Scan for the cell matching the given text and deliver its (x, y) coordinate at center. 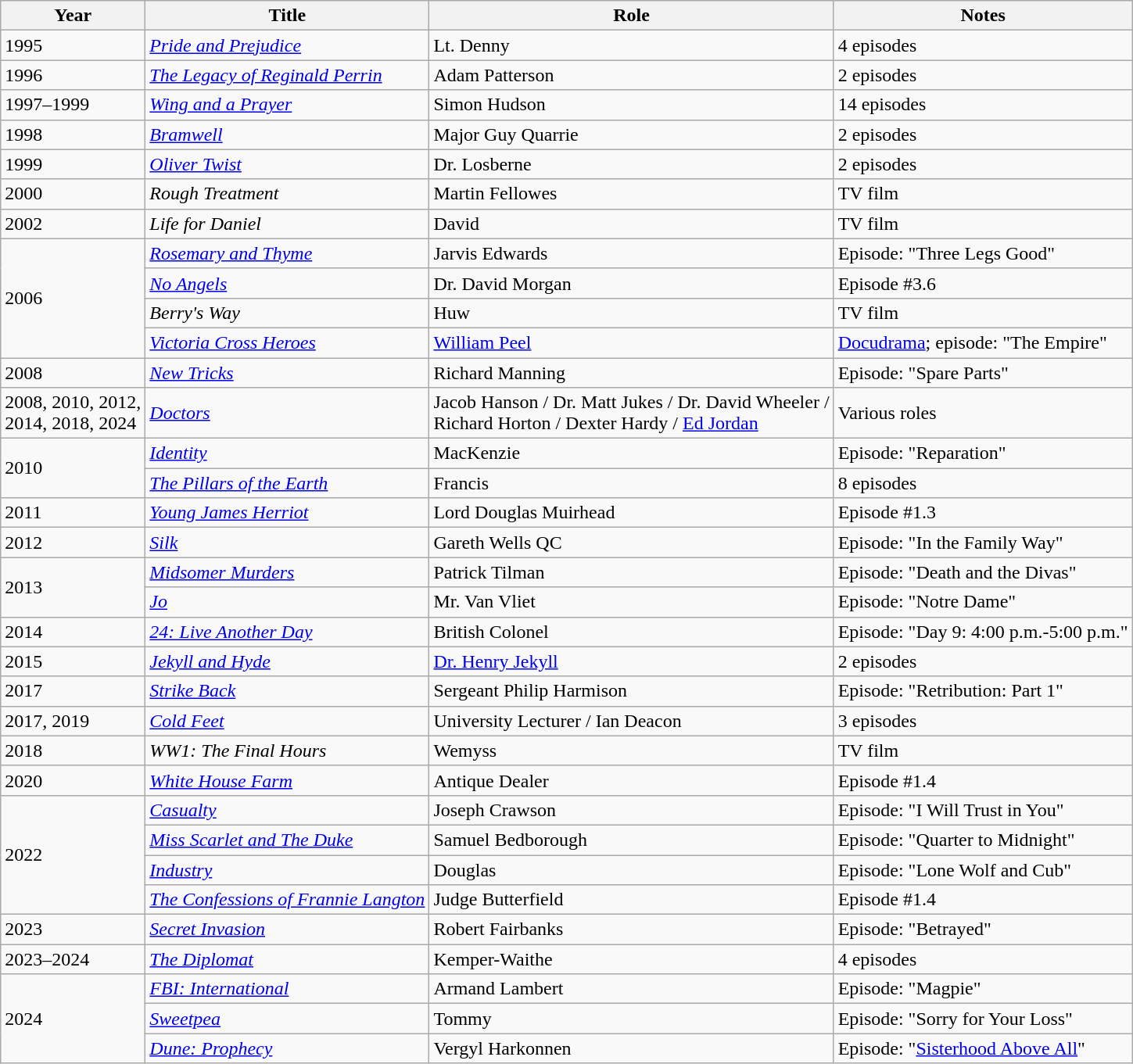
Vergyl Harkonnen (632, 1048)
Sergeant Philip Harmison (632, 691)
William Peel (632, 342)
Robert Fairbanks (632, 930)
Martin Fellowes (632, 194)
Episode: "Day 9: 4:00 p.m.-5:00 p.m." (983, 632)
2011 (74, 513)
Silk (288, 543)
Role (632, 16)
Episode: "Three Legs Good" (983, 253)
Industry (288, 870)
Jarvis Edwards (632, 253)
MacKenzie (632, 453)
2013 (74, 587)
2023–2024 (74, 959)
Strike Back (288, 691)
2017 (74, 691)
Major Guy Quarrie (632, 134)
Victoria Cross Heroes (288, 342)
Pride and Prejudice (288, 45)
Episode #1.3 (983, 513)
Episode: "Reparation" (983, 453)
The Legacy of Reginald Perrin (288, 75)
2000 (74, 194)
8 episodes (983, 483)
Dr. Losberne (632, 164)
14 episodes (983, 105)
Oliver Twist (288, 164)
The Pillars of the Earth (288, 483)
New Tricks (288, 373)
Miss Scarlet and The Duke (288, 840)
2024 (74, 1019)
White House Farm (288, 780)
Judge Butterfield (632, 900)
Sweetpea (288, 1019)
Antique Dealer (632, 780)
David (632, 224)
University Lecturer / Ian Deacon (632, 721)
2002 (74, 224)
Docudrama; episode: "The Empire" (983, 342)
2008 (74, 373)
1998 (74, 134)
2006 (74, 298)
Dr. David Morgan (632, 283)
24: Live Another Day (288, 632)
2012 (74, 543)
2017, 2019 (74, 721)
No Angels (288, 283)
Episode: "Retribution: Part 1" (983, 691)
Rosemary and Thyme (288, 253)
The Diplomat (288, 959)
Berry's Way (288, 313)
Episode: "Notre Dame" (983, 602)
Jekyll and Hyde (288, 661)
Episode #3.6 (983, 283)
WW1: The Final Hours (288, 751)
Episode: "Spare Parts" (983, 373)
Richard Manning (632, 373)
Wemyss (632, 751)
2020 (74, 780)
Douglas (632, 870)
Wing and a Prayer (288, 105)
Francis (632, 483)
Episode: "I Will Trust in You" (983, 810)
Tommy (632, 1019)
British Colonel (632, 632)
Casualty (288, 810)
Adam Patterson (632, 75)
Episode: "Quarter to Midnight" (983, 840)
Episode: "In the Family Way" (983, 543)
Patrick Tilman (632, 572)
Lord Douglas Muirhead (632, 513)
Identity (288, 453)
Episode: "Sisterhood Above All" (983, 1048)
Armand Lambert (632, 989)
2022 (74, 854)
2008, 2010, 2012,2014, 2018, 2024 (74, 413)
Life for Daniel (288, 224)
1995 (74, 45)
Young James Herriot (288, 513)
Bramwell (288, 134)
Title (288, 16)
3 episodes (983, 721)
1996 (74, 75)
Midsomer Murders (288, 572)
Lt. Denny (632, 45)
2014 (74, 632)
Huw (632, 313)
Dr. Henry Jekyll (632, 661)
The Confessions of Frannie Langton (288, 900)
2015 (74, 661)
Rough Treatment (288, 194)
Jo (288, 602)
Simon Hudson (632, 105)
Episode: "Betrayed" (983, 930)
Mr. Van Vliet (632, 602)
Dune: Prophecy (288, 1048)
1997–1999 (74, 105)
2023 (74, 930)
Cold Feet (288, 721)
Episode: "Sorry for Your Loss" (983, 1019)
2018 (74, 751)
2010 (74, 468)
Episode: "Lone Wolf and Cub" (983, 870)
Samuel Bedborough (632, 840)
Year (74, 16)
Secret Invasion (288, 930)
Doctors (288, 413)
1999 (74, 164)
Notes (983, 16)
Episode: "Death and the Divas" (983, 572)
Jacob Hanson / Dr. Matt Jukes / Dr. David Wheeler /Richard Horton / Dexter Hardy / Ed Jordan (632, 413)
FBI: International (288, 989)
Episode: "Magpie" (983, 989)
Various roles (983, 413)
Gareth Wells QC (632, 543)
Joseph Crawson (632, 810)
Kemper-Waithe (632, 959)
